Locate the cell with the specified text and output its [X, Y] center coordinate. 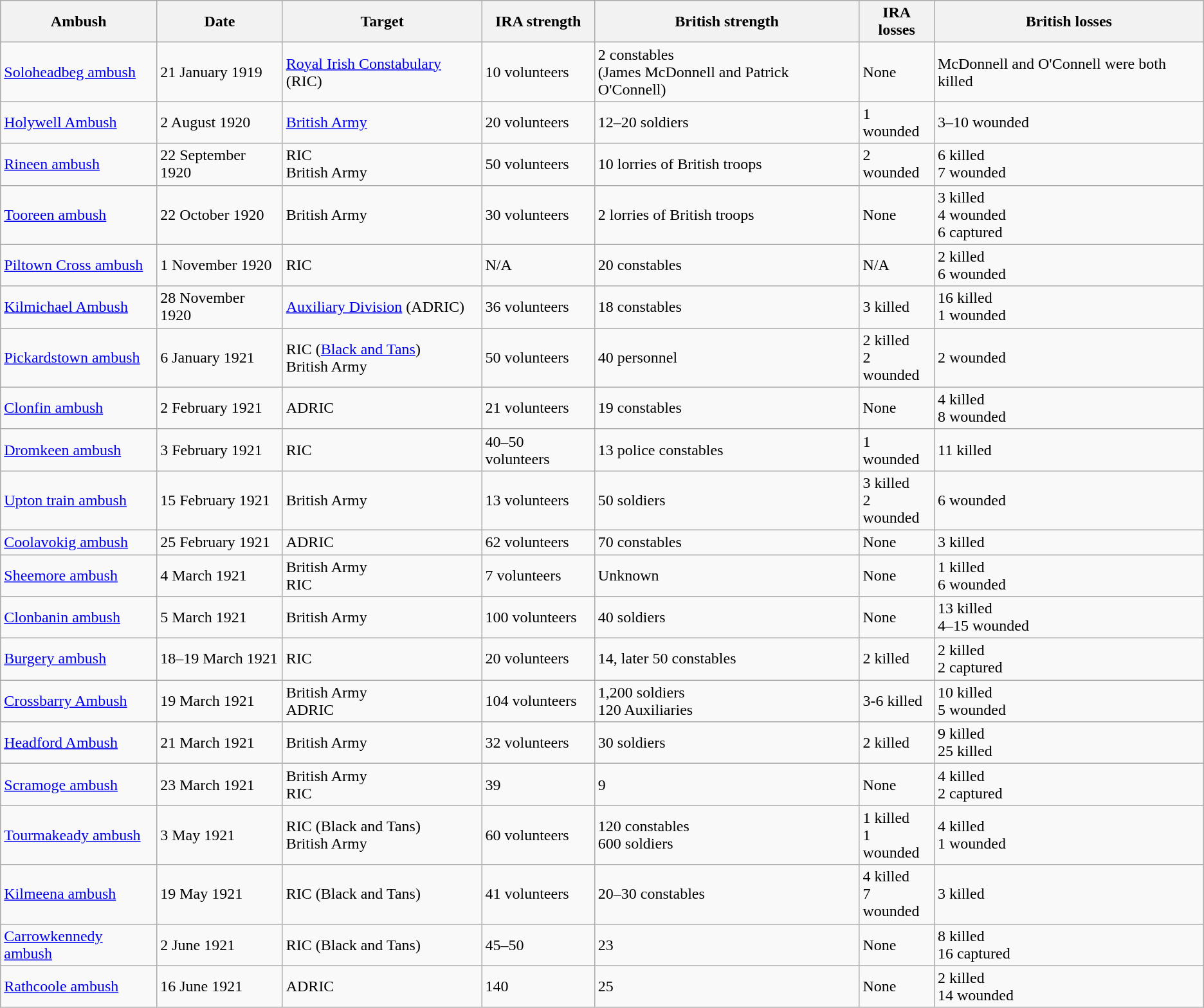
19 March 1921 [220, 701]
Crossbarry Ambush [78, 701]
21 March 1921 [220, 743]
120 constables600 soldiers [727, 835]
3 killed4 wounded6 captured [1069, 215]
6 killed7 wounded [1069, 165]
4 killed8 wounded [1069, 408]
20–30 constables [727, 894]
3-6 killed [897, 701]
25 [727, 986]
50 soldiers [727, 500]
Auxiliary Division (ADRIC) [382, 307]
Sheemore ambush [78, 575]
IRA strength [538, 22]
2 killed6 wounded [1069, 265]
Tourmakeady ambush [78, 835]
3–10 wounded [1069, 122]
20 constables [727, 265]
62 volunteers [538, 542]
32 volunteers [538, 743]
18–19 March 1921 [220, 660]
2 killed14 wounded [1069, 986]
1 November 1920 [220, 265]
16 June 1921 [220, 986]
15 February 1921 [220, 500]
30 volunteers [538, 215]
18 constables [727, 307]
3 February 1921 [220, 450]
Tooreen ambush [78, 215]
Headford Ambush [78, 743]
Target [382, 22]
28 November 1920 [220, 307]
11 killed [1069, 450]
Date [220, 22]
2 constables(James McDonnell and Patrick O'Connell) [727, 72]
40–50 volunteers [538, 450]
21 January 1919 [220, 72]
10 killed5 wounded [1069, 701]
39 [538, 784]
Kilmichael Ambush [78, 307]
British strength [727, 22]
8 killed16 captured [1069, 945]
Holywell Ambush [78, 122]
140 [538, 986]
13 volunteers [538, 500]
10 lorries of British troops [727, 165]
23 March 1921 [220, 784]
RICBritish Army [382, 165]
22 September 1920 [220, 165]
Clonfin ambush [78, 408]
14, later 50 constables [727, 660]
9 killed 25 killed [1069, 743]
3 May 1921 [220, 835]
7 volunteers [538, 575]
Upton train ambush [78, 500]
Pickardstown ambush [78, 357]
Rineen ambush [78, 165]
13 police constables [727, 450]
Dromkeen ambush [78, 450]
2 lorries of British troops [727, 215]
30 soldiers [727, 743]
Piltown Cross ambush [78, 265]
McDonnell and O'Connell were both killed [1069, 72]
21 volunteers [538, 408]
40 soldiers [727, 617]
Kilmeena ambush [78, 894]
70 constables [727, 542]
1 killed1 wounded [897, 835]
3 killed2 wounded [897, 500]
4 March 1921 [220, 575]
60 volunteers [538, 835]
45–50 [538, 945]
Burgery ambush [78, 660]
4 killed7 wounded [897, 894]
25 February 1921 [220, 542]
IRA losses [897, 22]
100 volunteers [538, 617]
19 constables [727, 408]
1 killed6 wounded [1069, 575]
12–20 soldiers [727, 122]
4 killed1 wounded [1069, 835]
6 wounded [1069, 500]
Carrowkennedy ambush [78, 945]
16 killed1 wounded [1069, 307]
23 [727, 945]
Royal Irish Constabulary (RIC) [382, 72]
Scramoge ambush [78, 784]
2 February 1921 [220, 408]
9 [727, 784]
5 March 1921 [220, 617]
13 killed4–15 wounded [1069, 617]
19 May 1921 [220, 894]
Unknown [727, 575]
104 volunteers [538, 701]
Ambush [78, 22]
22 October 1920 [220, 215]
2 June 1921 [220, 945]
40 personnel [727, 357]
Clonbanin ambush [78, 617]
Soloheadbeg ambush [78, 72]
2 killed2 wounded [897, 357]
1,200 soldiers120 Auxiliaries [727, 701]
Rathcoole ambush [78, 986]
British ArmyADRIC [382, 701]
10 volunteers [538, 72]
British losses [1069, 22]
4 killed2 captured [1069, 784]
2 August 1920 [220, 122]
2 killed2 captured [1069, 660]
36 volunteers [538, 307]
Coolavokig ambush [78, 542]
6 January 1921 [220, 357]
41 volunteers [538, 894]
